Extract the (x, y) coordinate from the center of the cell holding the provided text.  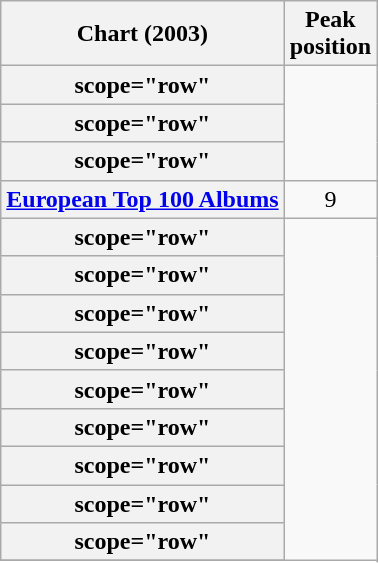
Chart (2003) (142, 34)
Peakposition (330, 34)
European Top 100 Albums (142, 199)
9 (330, 199)
